Determine the [X, Y] coordinate at the center of the cell enclosing the given text.  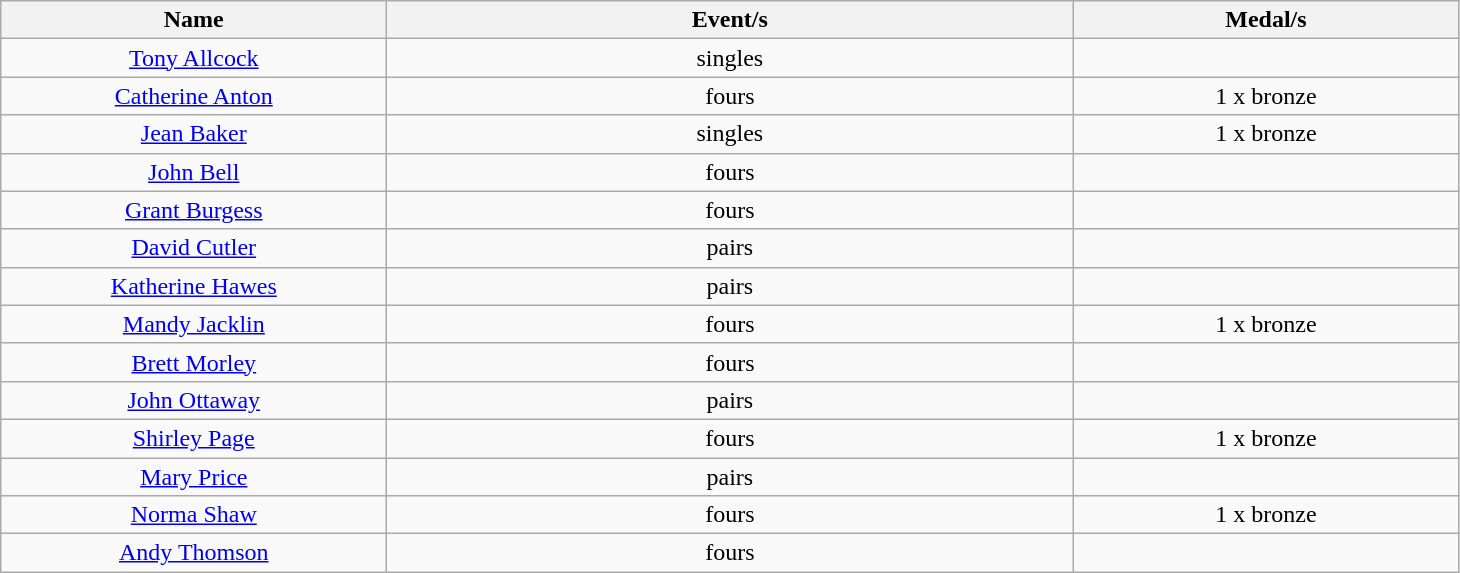
Brett Morley [194, 362]
Norma Shaw [194, 515]
Tony Allcock [194, 58]
Andy Thomson [194, 553]
Jean Baker [194, 134]
Catherine Anton [194, 96]
Name [194, 20]
Shirley Page [194, 438]
Katherine Hawes [194, 286]
John Ottaway [194, 400]
John Bell [194, 172]
Mandy Jacklin [194, 324]
David Cutler [194, 248]
Medal/s [1266, 20]
Event/s [730, 20]
Grant Burgess [194, 210]
Mary Price [194, 477]
